Provide the [x, y] coordinate of the cell's center where the given text is located.  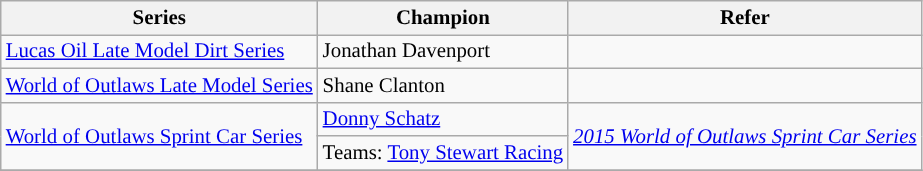
World of Outlaws Late Model Series [160, 85]
Shane Clanton [443, 85]
World of Outlaws Sprint Car Series [160, 136]
Champion [443, 18]
Jonathan Davenport [443, 51]
Teams: Tony Stewart Racing [443, 153]
Series [160, 18]
Lucas Oil Late Model Dirt Series [160, 51]
Refer [744, 18]
2015 World of Outlaws Sprint Car Series [744, 136]
Donny Schatz [443, 119]
